Find where the given text appears and provide that cell's center as [X, Y] coordinate. 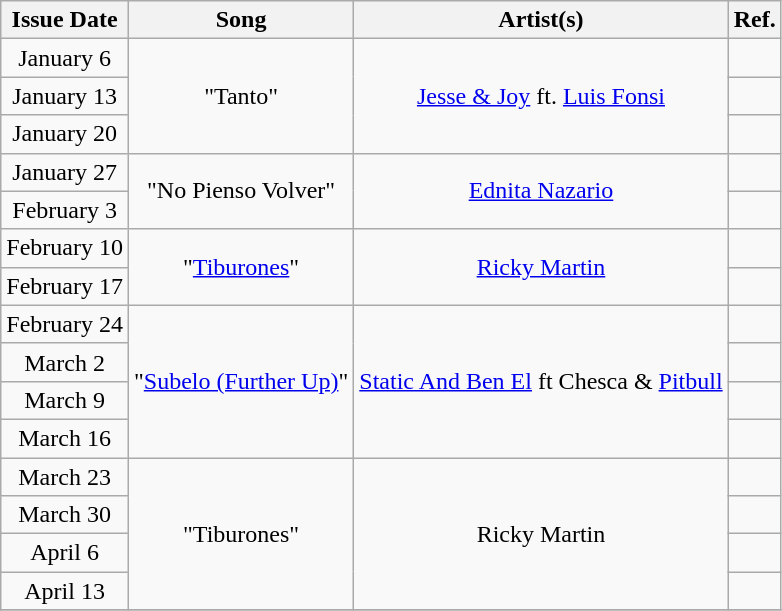
March 2 [65, 362]
"Subelo (Further Up)" [240, 381]
February 24 [65, 324]
March 9 [65, 400]
Issue Date [65, 20]
March 16 [65, 438]
February 10 [65, 248]
February 3 [65, 210]
Jesse & Joy ft. Luis Fonsi [541, 96]
"No Pienso Volver" [240, 191]
February 17 [65, 286]
Static And Ben El ft Chesca & Pitbull [541, 381]
January 27 [65, 172]
Artist(s) [541, 20]
Song [240, 20]
Ednita Nazario [541, 191]
April 13 [65, 591]
January 20 [65, 134]
January 13 [65, 96]
January 6 [65, 58]
April 6 [65, 553]
March 30 [65, 515]
March 23 [65, 477]
"Tanto" [240, 96]
Ref. [754, 20]
